Extract the (X, Y) coordinate from the center of the cell holding the provided text.  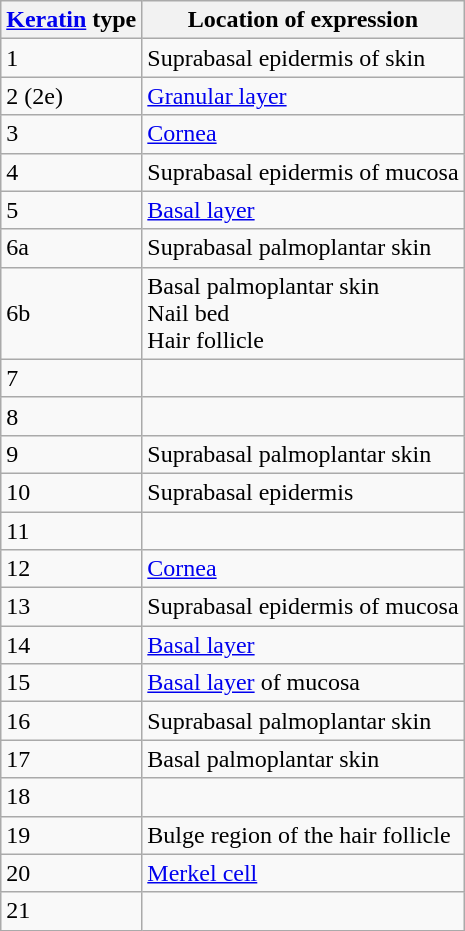
Granular layer (303, 96)
Suprabasal epidermis (303, 492)
10 (72, 492)
17 (72, 759)
18 (72, 797)
21 (72, 911)
Location of expression (303, 20)
15 (72, 683)
9 (72, 454)
3 (72, 134)
Basal palmoplantar skinNail bedHair follicle (303, 313)
1 (72, 58)
Basal layer of mucosa (303, 683)
Merkel cell (303, 873)
7 (72, 378)
Keratin type (72, 20)
12 (72, 569)
14 (72, 645)
Basal palmoplantar skin (303, 759)
8 (72, 416)
4 (72, 172)
2 (2e) (72, 96)
19 (72, 835)
20 (72, 873)
5 (72, 210)
11 (72, 531)
6b (72, 313)
13 (72, 607)
16 (72, 721)
Bulge region of the hair follicle (303, 835)
Suprabasal epidermis of skin (303, 58)
6a (72, 248)
